Find where the given text appears and provide that cell's center as (x, y) coordinate. 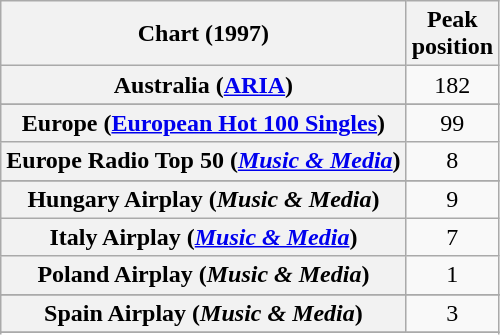
Europe Radio Top 50 (Music & Media) (204, 161)
182 (452, 85)
8 (452, 161)
Peakposition (452, 34)
Hungary Airplay (Music & Media) (204, 199)
Europe (European Hot 100 Singles) (204, 123)
Italy Airplay (Music & Media) (204, 237)
9 (452, 199)
3 (452, 313)
7 (452, 237)
Poland Airplay (Music & Media) (204, 275)
Chart (1997) (204, 34)
Australia (ARIA) (204, 85)
1 (452, 275)
Spain Airplay (Music & Media) (204, 313)
99 (452, 123)
